For the text-containing cell, return its midpoint in [x, y] coordinate format. 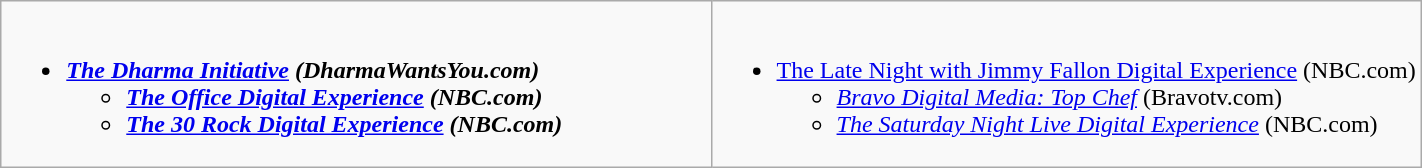
The Dharma Initiative (DharmaWantsYou.com)The Office Digital Experience (NBC.com)The 30 Rock Digital Experience (NBC.com) [356, 84]
